Scan for the cell matching the given text and deliver its [x, y] coordinate at center. 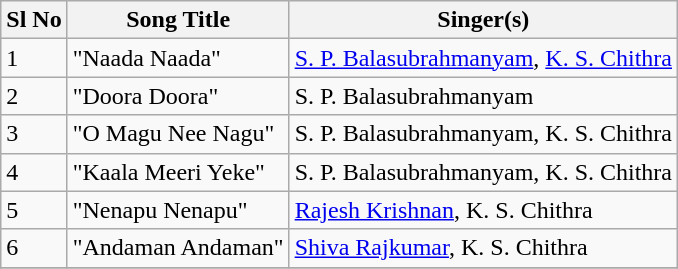
S. P. Balasubrahmanyam [483, 96]
"Nenapu Nenapu" [178, 210]
Shiva Rajkumar, K. S. Chithra [483, 248]
3 [34, 134]
Rajesh Krishnan, K. S. Chithra [483, 210]
Singer(s) [483, 20]
"Kaala Meeri Yeke" [178, 172]
1 [34, 58]
6 [34, 248]
4 [34, 172]
Sl No [34, 20]
"Doora Doora" [178, 96]
5 [34, 210]
"Naada Naada" [178, 58]
"Andaman Andaman" [178, 248]
Song Title [178, 20]
2 [34, 96]
"O Magu Nee Nagu" [178, 134]
